Output the (X, Y) coordinate of the center of the cell containing the given text.  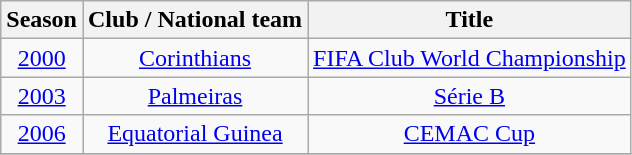
2003 (42, 96)
Corinthians (194, 58)
FIFA Club World Championship (470, 58)
Club / National team (194, 20)
Season (42, 20)
Série B (470, 96)
Palmeiras (194, 96)
CEMAC Cup (470, 134)
Title (470, 20)
2000 (42, 58)
Equatorial Guinea (194, 134)
2006 (42, 134)
